Scan for the cell matching the given text and deliver its [X, Y] coordinate at center. 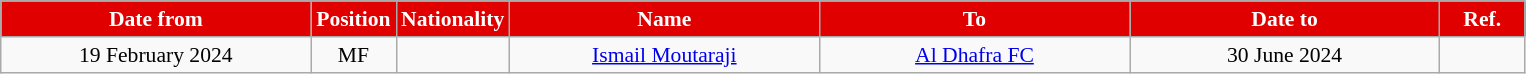
30 June 2024 [1285, 55]
Date from [156, 19]
To [974, 19]
Position [354, 19]
MF [354, 55]
19 February 2024 [156, 55]
Ref. [1482, 19]
Nationality [452, 19]
Al Dhafra FC [974, 55]
Ismail Moutaraji [664, 55]
Date to [1285, 19]
Name [664, 19]
